Pinpoint the cell where the given text exists, returning its (X, Y) midpoint coordinate. 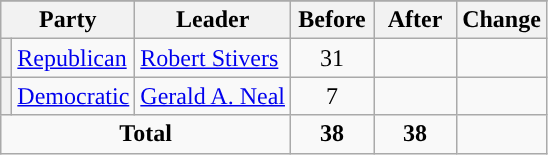
Change (502, 20)
Democratic (74, 96)
Republican (74, 58)
Robert Stivers (213, 58)
Leader (213, 20)
7 (332, 96)
Total (146, 134)
Gerald A. Neal (213, 96)
After (416, 20)
Before (332, 20)
Party (68, 20)
31 (332, 58)
